Scan for the cell matching the given text and deliver its (X, Y) coordinate at center. 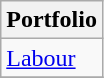
Labour (52, 58)
Portfolio (52, 20)
